Locate the cell with the specified text and output its [x, y] center coordinate. 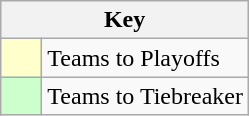
Teams to Tiebreaker [146, 96]
Teams to Playoffs [146, 58]
Key [125, 20]
